Return (x, y) of the center of cell containing provided text 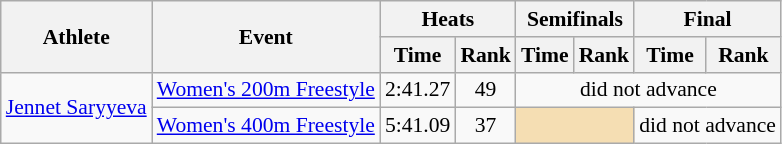
Heats (448, 19)
Women's 200m Freestyle (266, 90)
Semifinals (575, 19)
Jennet Saryyeva (76, 108)
2:41.27 (418, 90)
37 (486, 126)
Women's 400m Freestyle (266, 126)
Final (708, 19)
5:41.09 (418, 126)
49 (486, 90)
Athlete (76, 36)
Event (266, 36)
